Detect which cell encompasses the target text, then output its (X, Y) center coordinate. 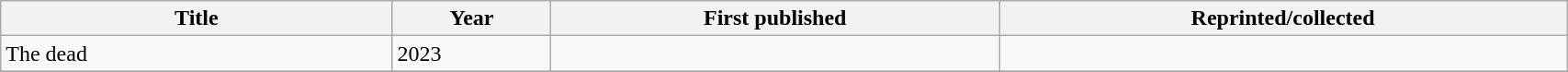
The dead (197, 54)
First published (775, 18)
Year (472, 18)
Title (197, 18)
Reprinted/collected (1283, 18)
2023 (472, 54)
